Search for the cell housing the specified text and yield its (x, y) center coordinate. 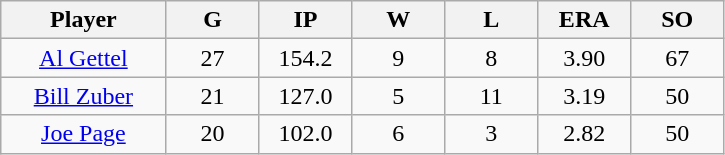
L (492, 20)
20 (212, 134)
21 (212, 96)
W (398, 20)
Al Gettel (84, 58)
67 (678, 58)
6 (398, 134)
Bill Zuber (84, 96)
Joe Page (84, 134)
9 (398, 58)
SO (678, 20)
ERA (584, 20)
3 (492, 134)
Player (84, 20)
IP (306, 20)
5 (398, 96)
3.90 (584, 58)
127.0 (306, 96)
11 (492, 96)
8 (492, 58)
102.0 (306, 134)
154.2 (306, 58)
G (212, 20)
27 (212, 58)
3.19 (584, 96)
2.82 (584, 134)
